Scan for the cell matching the given text and deliver its (X, Y) coordinate at center. 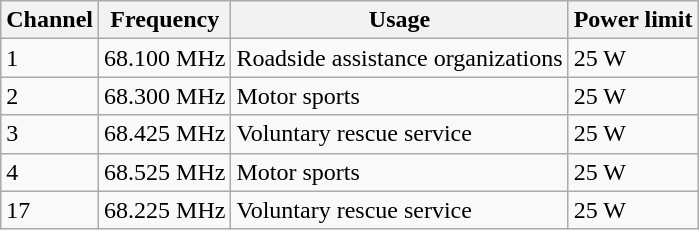
2 (50, 96)
1 (50, 58)
Frequency (165, 20)
68.300 MHz (165, 96)
68.100 MHz (165, 58)
Usage (400, 20)
17 (50, 210)
3 (50, 134)
Roadside assistance organizations (400, 58)
4 (50, 172)
68.225 MHz (165, 210)
Power limit (633, 20)
68.525 MHz (165, 172)
68.425 MHz (165, 134)
Channel (50, 20)
